Detect which cell encompasses the target text, then output its [X, Y] center coordinate. 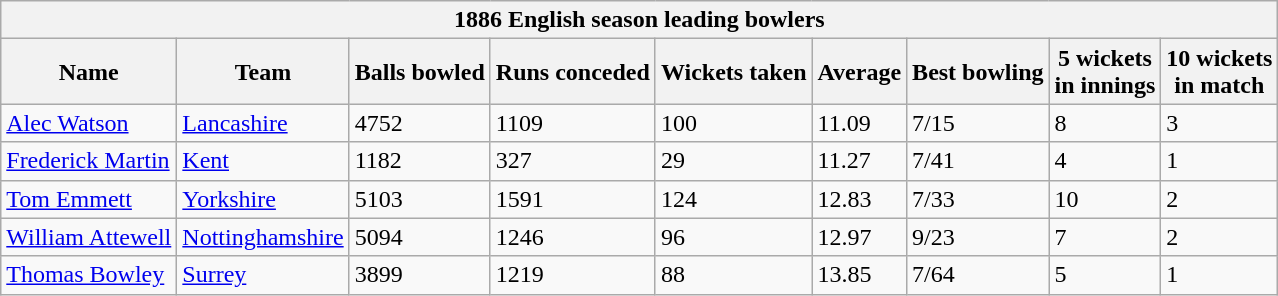
88 [734, 275]
12.83 [860, 199]
1109 [572, 123]
Yorkshire [263, 199]
Wickets taken [734, 72]
8 [1105, 123]
1219 [572, 275]
96 [734, 237]
Balls bowled [420, 72]
1246 [572, 237]
1591 [572, 199]
Surrey [263, 275]
11.09 [860, 123]
7 [1105, 237]
Best bowling [978, 72]
12.97 [860, 237]
1182 [420, 161]
4752 [420, 123]
10 wicketsin match [1220, 72]
Thomas Bowley [89, 275]
10 [1105, 199]
9/23 [978, 237]
1886 English season leading bowlers [640, 20]
100 [734, 123]
13.85 [860, 275]
Alec Watson [89, 123]
7/33 [978, 199]
5 wicketsin innings [1105, 72]
7/15 [978, 123]
5094 [420, 237]
29 [734, 161]
3899 [420, 275]
Frederick Martin [89, 161]
Name [89, 72]
327 [572, 161]
Kent [263, 161]
3 [1220, 123]
7/41 [978, 161]
Tom Emmett [89, 199]
Nottinghamshire [263, 237]
4 [1105, 161]
Team [263, 72]
7/64 [978, 275]
William Attewell [89, 237]
5103 [420, 199]
11.27 [860, 161]
Average [860, 72]
124 [734, 199]
Lancashire [263, 123]
Runs conceded [572, 72]
5 [1105, 275]
